Output the [x, y] coordinate of the center of the cell containing the given text.  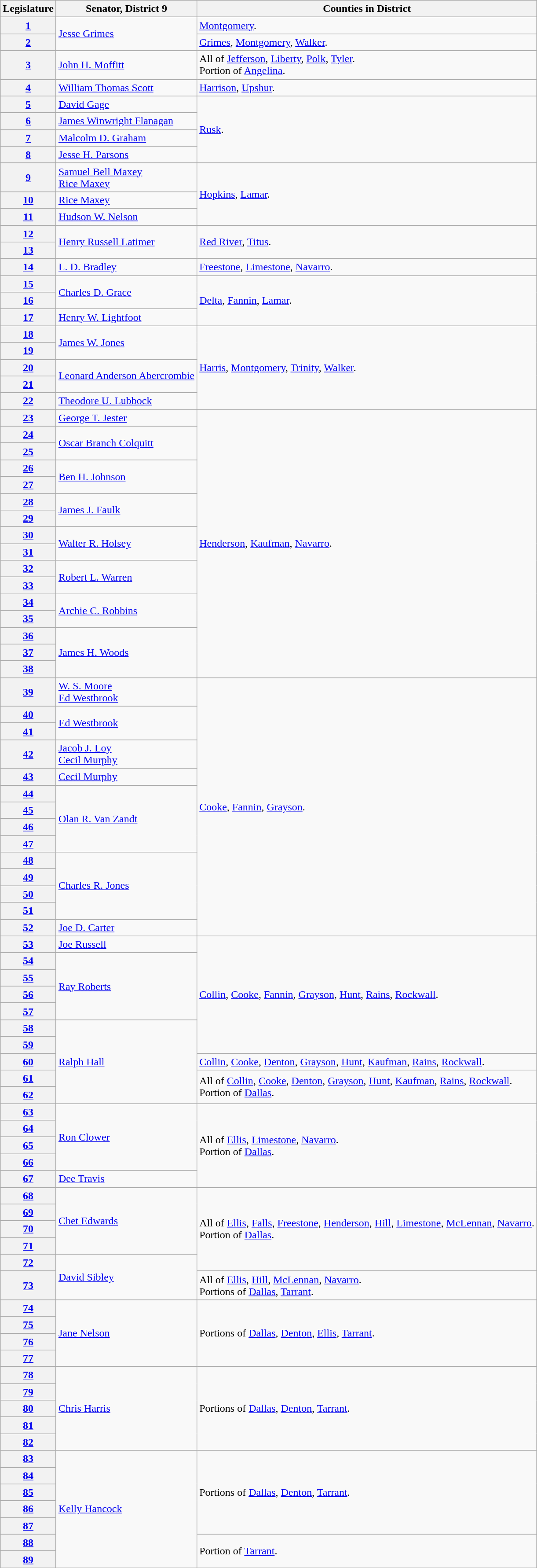
85 [28, 1492]
James H. Woods [126, 652]
Counties in District [367, 9]
W. S. MooreEd Westbrook [126, 692]
Harris, Montgomery, Trinity, Walker. [367, 368]
62 [28, 1095]
51 [28, 911]
50 [28, 894]
Oscar Branch Colquitt [126, 443]
Cooke, Fannin, Grayson. [367, 806]
58 [28, 1028]
All of Ellis, Falls, Freestone, Henderson, Hill, Limestone, McLennan, Navarro.Portion of Dallas. [367, 1229]
45 [28, 810]
32 [28, 569]
Rice Maxey [126, 200]
61 [28, 1078]
14 [28, 267]
Henry W. Lightfoot [126, 317]
Chet Edwards [126, 1221]
31 [28, 552]
6 [28, 121]
65 [28, 1145]
18 [28, 334]
46 [28, 827]
Ralph Hall [126, 1061]
Jesse Grimes [126, 34]
68 [28, 1196]
40 [28, 714]
Hudson W. Nelson [126, 217]
George T. Jester [126, 418]
Joe Russell [126, 944]
3 [28, 65]
73 [28, 1285]
Senator, District 9 [126, 9]
57 [28, 1011]
Dee Travis [126, 1179]
12 [28, 234]
17 [28, 317]
81 [28, 1425]
66 [28, 1162]
49 [28, 877]
Ron Clower [126, 1137]
Grimes, Montgomery, Walker. [367, 42]
72 [28, 1262]
76 [28, 1341]
29 [28, 519]
87 [28, 1526]
Harrison, Upshur. [367, 88]
25 [28, 451]
77 [28, 1358]
67 [28, 1179]
88 [28, 1542]
16 [28, 301]
James W. Jones [126, 342]
2 [28, 42]
Malcolm D. Graham [126, 138]
Legislature [28, 9]
35 [28, 619]
John H. Moffitt [126, 65]
70 [28, 1229]
Rusk. [367, 129]
Charles D. Grace [126, 292]
All of Jefferson, Liberty, Polk, Tyler.Portion of Angelina. [367, 65]
20 [28, 368]
Collin, Cooke, Denton, Grayson, Hunt, Kaufman, Rains, Rockwall. [367, 1061]
78 [28, 1375]
Archie C. Robbins [126, 611]
41 [28, 731]
9 [28, 177]
All of Ellis, Hill, McLennan, Navarro.Portions of Dallas, Tarrant. [367, 1285]
Joe D. Carter [126, 928]
Montgomery. [367, 26]
79 [28, 1392]
Jacob J. LoyCecil Murphy [126, 754]
L. D. Bradley [126, 267]
Portion of Tarrant. [367, 1551]
64 [28, 1129]
David Sibley [126, 1277]
Samuel Bell MaxeyRice Maxey [126, 177]
26 [28, 468]
44 [28, 794]
Hopkins, Lamar. [367, 194]
Jane Nelson [126, 1333]
43 [28, 777]
Ben H. Johnson [126, 476]
89 [28, 1559]
Red River, Titus. [367, 242]
Ed Westbrook [126, 723]
30 [28, 535]
Freestone, Limestone, Navarro. [367, 267]
86 [28, 1509]
53 [28, 944]
Theodore U. Lubbock [126, 401]
Cecil Murphy [126, 777]
5 [28, 104]
Robert L. Warren [126, 577]
19 [28, 351]
21 [28, 384]
Henry Russell Latimer [126, 242]
59 [28, 1045]
James Winwright Flanagan [126, 121]
10 [28, 200]
Kelly Hancock [126, 1509]
William Thomas Scott [126, 88]
38 [28, 669]
23 [28, 418]
11 [28, 217]
36 [28, 636]
1 [28, 26]
7 [28, 138]
34 [28, 602]
James J. Faulk [126, 510]
37 [28, 652]
Leonard Anderson Abercrombie [126, 376]
Olan R. Van Zandt [126, 819]
33 [28, 585]
75 [28, 1325]
63 [28, 1112]
8 [28, 155]
22 [28, 401]
4 [28, 88]
56 [28, 994]
83 [28, 1459]
Charles R. Jones [126, 886]
15 [28, 284]
84 [28, 1476]
60 [28, 1061]
David Gage [126, 104]
Walter R. Holsey [126, 544]
74 [28, 1308]
Collin, Cooke, Fannin, Grayson, Hunt, Rains, Rockwall. [367, 994]
All of Ellis, Limestone, Navarro.Portion of Dallas. [367, 1145]
Chris Harris [126, 1409]
39 [28, 692]
54 [28, 961]
27 [28, 485]
69 [28, 1212]
Jesse H. Parsons [126, 155]
Delta, Fannin, Lamar. [367, 301]
47 [28, 844]
52 [28, 928]
All of Collin, Cooke, Denton, Grayson, Hunt, Kaufman, Rains, Rockwall.Portion of Dallas. [367, 1087]
42 [28, 754]
28 [28, 501]
48 [28, 861]
55 [28, 978]
82 [28, 1442]
Ray Roberts [126, 986]
13 [28, 250]
80 [28, 1409]
71 [28, 1246]
Henderson, Kaufman, Navarro. [367, 543]
24 [28, 434]
Portions of Dallas, Denton, Ellis, Tarrant. [367, 1333]
